Provide the [x, y] coordinate of the cell's center where the given text is located.  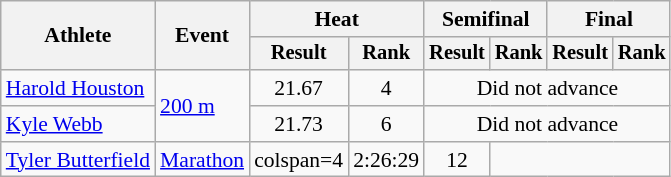
Event [202, 36]
Heat [336, 19]
Harold Houston [78, 88]
21.73 [298, 124]
21.67 [298, 88]
200 m [202, 106]
Kyle Webb [78, 124]
6 [386, 124]
Athlete [78, 36]
Final [608, 19]
4 [386, 88]
Semifinal [486, 19]
